Find where the given text appears and provide that cell's center as (x, y) coordinate. 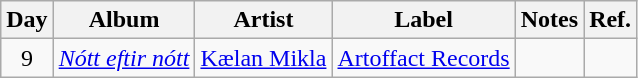
Label (424, 20)
Artoffact Records (424, 58)
Day (27, 20)
Artist (264, 20)
Kælan Mikla (264, 58)
Notes (549, 20)
Album (124, 20)
9 (27, 58)
Ref. (610, 20)
Nótt eftir nótt (124, 58)
